Scan for the cell matching the given text and deliver its [X, Y] coordinate at center. 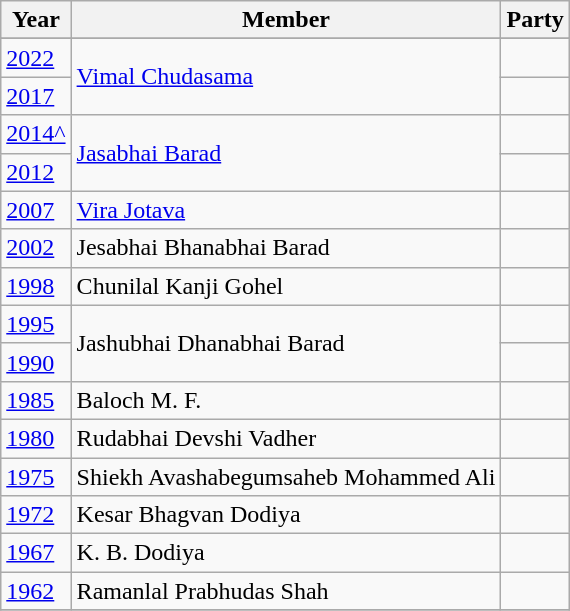
Shiekh Avashabegumsaheb Mohammed Ali [286, 477]
Jesabhai Bhanabhai Barad [286, 248]
1995 [36, 324]
1975 [36, 477]
2002 [36, 248]
2007 [36, 210]
Chunilal Kanji Gohel [286, 286]
2017 [36, 96]
1962 [36, 591]
Vira Jotava [286, 210]
2014^ [36, 134]
Jasabhai Barad [286, 153]
1990 [36, 362]
Vimal Chudasama [286, 77]
1998 [36, 286]
1967 [36, 553]
Member [286, 20]
Year [36, 20]
Party [535, 20]
Kesar Bhagvan Dodiya [286, 515]
K. B. Dodiya [286, 553]
1985 [36, 400]
Jashubhai Dhanabhai Barad [286, 343]
1980 [36, 438]
1972 [36, 515]
Baloch M. F. [286, 400]
2022 [36, 58]
Ramanlal Prabhudas Shah [286, 591]
2012 [36, 172]
Rudabhai Devshi Vadher [286, 438]
